Find where the given text appears and provide that cell's center as [x, y] coordinate. 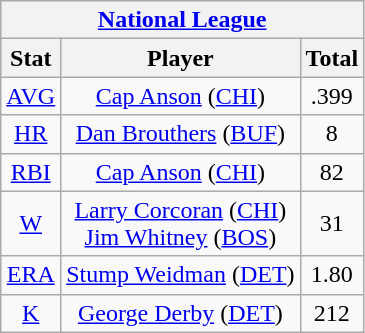
RBI [31, 172]
W [31, 224]
K [31, 313]
George Derby (DET) [180, 313]
Player [180, 58]
Total [332, 58]
ERA [31, 275]
31 [332, 224]
.399 [332, 96]
Dan Brouthers (BUF) [180, 134]
82 [332, 172]
1.80 [332, 275]
8 [332, 134]
Stump Weidman (DET) [180, 275]
National League [182, 20]
Larry Corcoran (CHI)Jim Whitney (BOS) [180, 224]
212 [332, 313]
Stat [31, 58]
HR [31, 134]
AVG [31, 96]
